For the text-containing cell, return its midpoint in [x, y] coordinate format. 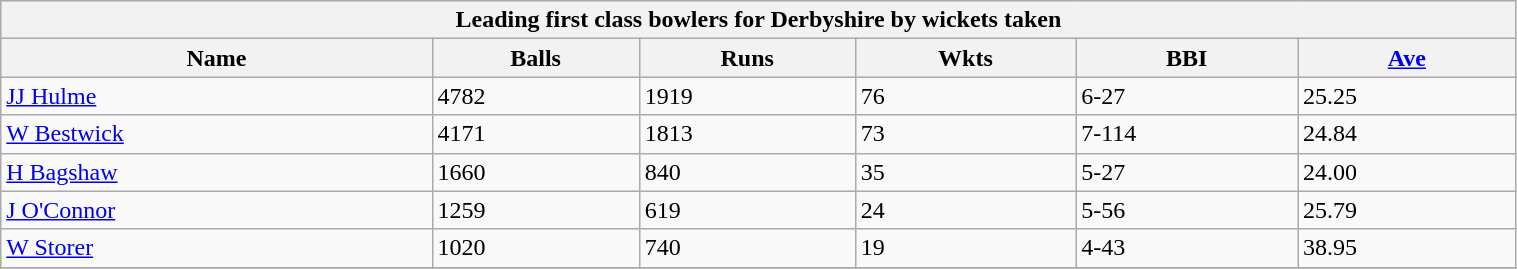
840 [747, 172]
6-27 [1187, 96]
W Bestwick [216, 134]
4782 [536, 96]
Name [216, 58]
5-56 [1187, 210]
38.95 [1407, 248]
Balls [536, 58]
BBI [1187, 58]
24 [965, 210]
740 [747, 248]
H Bagshaw [216, 172]
1259 [536, 210]
4-43 [1187, 248]
24.84 [1407, 134]
19 [965, 248]
Leading first class bowlers for Derbyshire by wickets taken [758, 20]
7-114 [1187, 134]
1020 [536, 248]
25.25 [1407, 96]
1660 [536, 172]
35 [965, 172]
Runs [747, 58]
Wkts [965, 58]
24.00 [1407, 172]
619 [747, 210]
W Storer [216, 248]
JJ Hulme [216, 96]
76 [965, 96]
4171 [536, 134]
J O'Connor [216, 210]
Ave [1407, 58]
5-27 [1187, 172]
73 [965, 134]
1813 [747, 134]
25.79 [1407, 210]
1919 [747, 96]
